Detect which cell encompasses the target text, then output its [x, y] center coordinate. 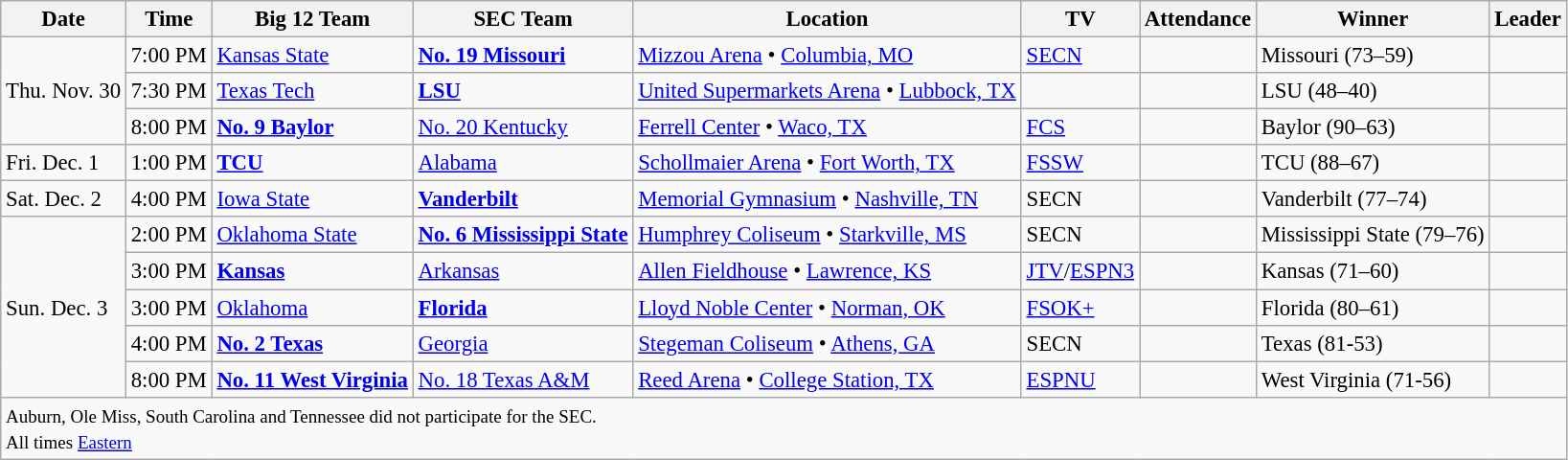
Oklahoma [312, 308]
Vanderbilt (77–74) [1372, 199]
No. 20 Kentucky [523, 127]
TCU (88–67) [1372, 163]
Big 12 Team [312, 19]
No. 2 Texas [312, 343]
Auburn, Ole Miss, South Carolina and Tennessee did not participate for the SEC.All times Eastern [784, 427]
ESPNU [1080, 379]
United Supermarkets Arena • Lubbock, TX [828, 91]
Allen Fieldhouse • Lawrence, KS [828, 271]
LSU (48–40) [1372, 91]
Reed Arena • College Station, TX [828, 379]
Sun. Dec. 3 [63, 307]
Ferrell Center • Waco, TX [828, 127]
TCU [312, 163]
LSU [523, 91]
Iowa State [312, 199]
Georgia [523, 343]
Humphrey Coliseum • Starkville, MS [828, 235]
Lloyd Noble Center • Norman, OK [828, 308]
Date [63, 19]
TV [1080, 19]
No. 19 Missouri [523, 56]
Mississippi State (79–76) [1372, 235]
Kansas (71–60) [1372, 271]
Missouri (73–59) [1372, 56]
Attendance [1198, 19]
No. 9 Baylor [312, 127]
Mizzou Arena • Columbia, MO [828, 56]
Memorial Gymnasium • Nashville, TN [828, 199]
Florida [523, 308]
No. 18 Texas A&M [523, 379]
Sat. Dec. 2 [63, 199]
2:00 PM [169, 235]
1:00 PM [169, 163]
Schollmaier Arena • Fort Worth, TX [828, 163]
No. 6 Mississippi State [523, 235]
Texas (81-53) [1372, 343]
Fri. Dec. 1 [63, 163]
Kansas [312, 271]
Kansas State [312, 56]
No. 11 West Virginia [312, 379]
Time [169, 19]
Vanderbilt [523, 199]
Alabama [523, 163]
Arkansas [523, 271]
FSSW [1080, 163]
Florida (80–61) [1372, 308]
West Virginia (71-56) [1372, 379]
Thu. Nov. 30 [63, 92]
FCS [1080, 127]
FSOK+ [1080, 308]
Texas Tech [312, 91]
Oklahoma State [312, 235]
SEC Team [523, 19]
Leader [1528, 19]
Stegeman Coliseum • Athens, GA [828, 343]
JTV/ESPN3 [1080, 271]
Winner [1372, 19]
Location [828, 19]
7:30 PM [169, 91]
7:00 PM [169, 56]
Baylor (90–63) [1372, 127]
